Search for the cell housing the specified text and yield its [x, y] center coordinate. 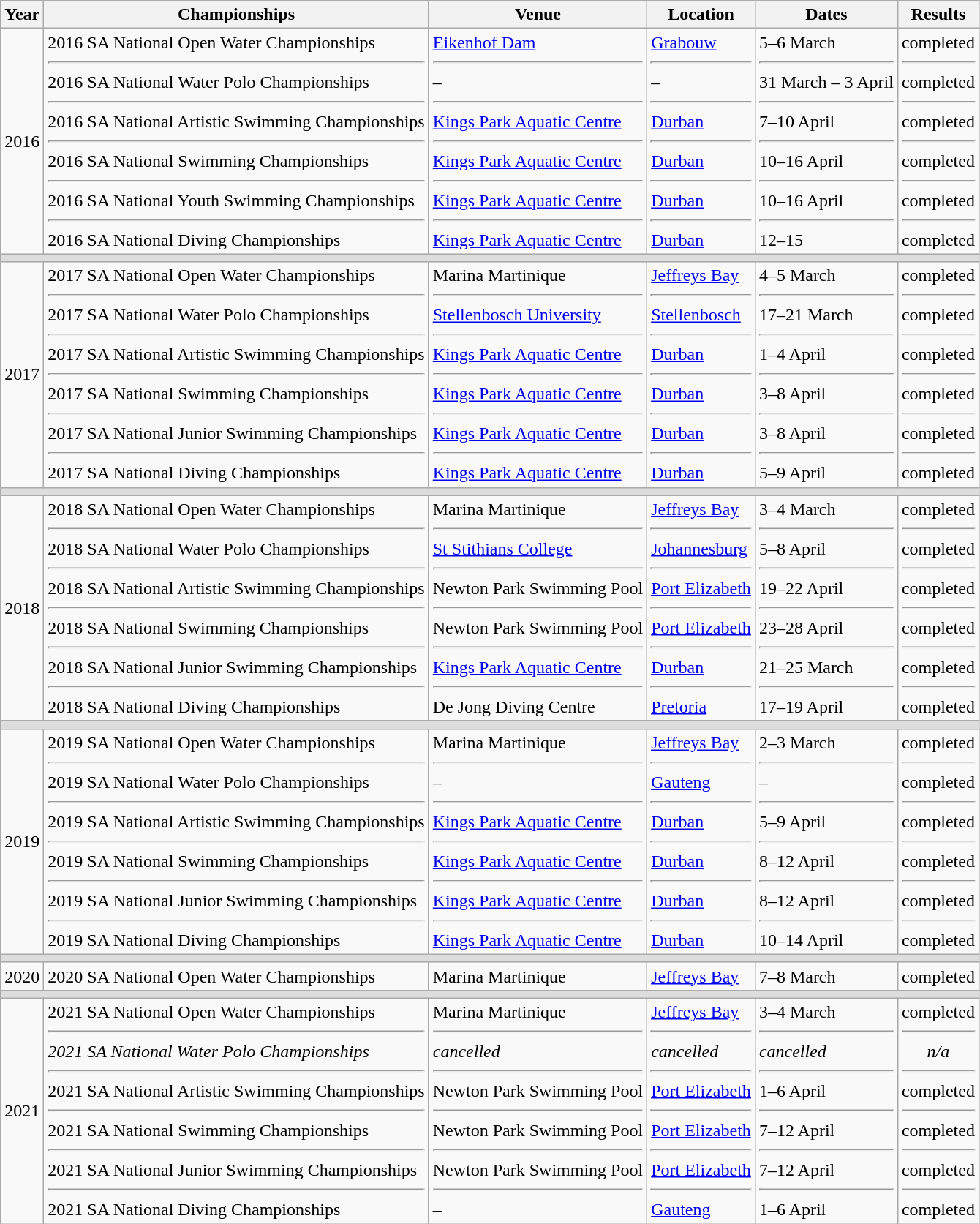
Championships [236, 15]
Jeffreys Bay Johannesburg Port Elizabeth Port Elizabeth Durban Pretoria [701, 608]
5–6 March 31 March – 3 April 7–10 April 10–16 April 10–16 April 12–15 [826, 141]
2019 [22, 841]
2018 [22, 608]
3–4 March cancelled 1–6 April 7–12 April 7–12 April 1–6 April [826, 1111]
2020 [22, 976]
2017 [22, 375]
Marina Martinique – Kings Park Aquatic Centre Kings Park Aquatic Centre Kings Park Aquatic Centre Kings Park Aquatic Centre [538, 841]
Year [22, 15]
3–4 March 5–8 April 19–22 April 23–28 April 21–25 March 17–19 April [826, 608]
Venue [538, 15]
Jeffreys Bay cancelled Port Elizabeth Port Elizabeth Port Elizabeth Gauteng [701, 1111]
Jeffreys Bay Gauteng Durban Durban Durban Durban [701, 841]
Location [701, 15]
completed n/a completed completed completed completed [938, 1111]
Marina Martinique [538, 976]
Marina Martinique Stellenbosch University Kings Park Aquatic Centre Kings Park Aquatic Centre Kings Park Aquatic Centre Kings Park Aquatic Centre [538, 375]
Jeffreys Bay [701, 976]
Dates [826, 15]
Jeffreys Bay Stellenbosch Durban Durban Durban Durban [701, 375]
completed [938, 976]
2016 [22, 141]
Marina Martinique cancelled Newton Park Swimming Pool Newton Park Swimming Pool Newton Park Swimming Pool – [538, 1111]
2020 SA National Open Water Championships [236, 976]
Eikenhof Dam – Kings Park Aquatic Centre Kings Park Aquatic Centre Kings Park Aquatic Centre Kings Park Aquatic Centre [538, 141]
2021 [22, 1111]
Marina Martinique St Stithians College Newton Park Swimming Pool Newton Park Swimming Pool Kings Park Aquatic Centre De Jong Diving Centre [538, 608]
4–5 March 17–21 March 1–4 April 3–8 April 3–8 April 5–9 April [826, 375]
2–3 March – 5–9 April 8–12 April 8–12 April 10–14 April [826, 841]
Results [938, 15]
Grabouw – Durban Durban Durban Durban [701, 141]
7–8 March [826, 976]
